Detect which cell encompasses the target text, then output its (X, Y) center coordinate. 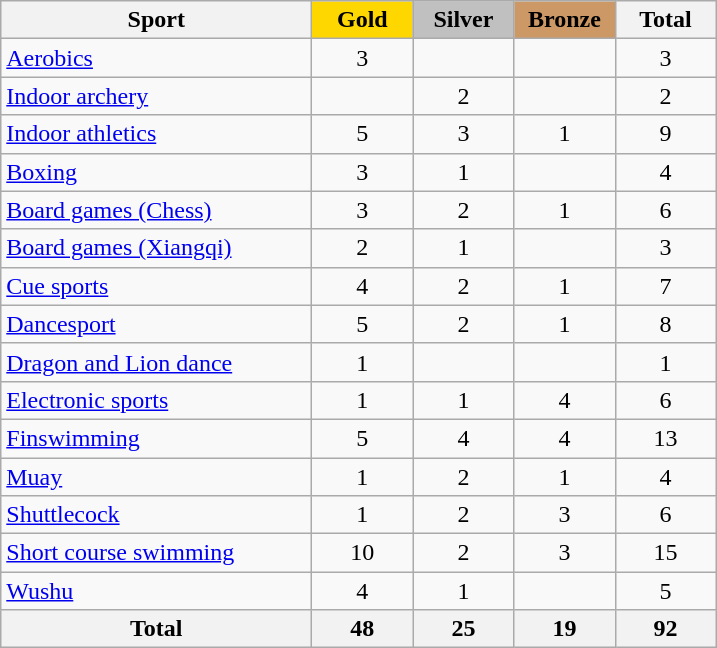
92 (666, 629)
Shuttlecock (156, 515)
Finswimming (156, 438)
25 (464, 629)
Sport (156, 20)
Gold (362, 20)
Cue sports (156, 286)
Bronze (564, 20)
Short course swimming (156, 553)
Boxing (156, 172)
Silver (464, 20)
Electronic sports (156, 400)
Wushu (156, 591)
48 (362, 629)
8 (666, 324)
Board games (Xiangqi) (156, 248)
Aerobics (156, 58)
19 (564, 629)
Dragon and Lion dance (156, 362)
Dancesport (156, 324)
15 (666, 553)
Indoor archery (156, 96)
7 (666, 286)
Muay (156, 477)
Board games (Chess) (156, 210)
13 (666, 438)
10 (362, 553)
9 (666, 134)
Indoor athletics (156, 134)
